Capture the cell that displays the provided text and extract its (x, y) central coordinate. 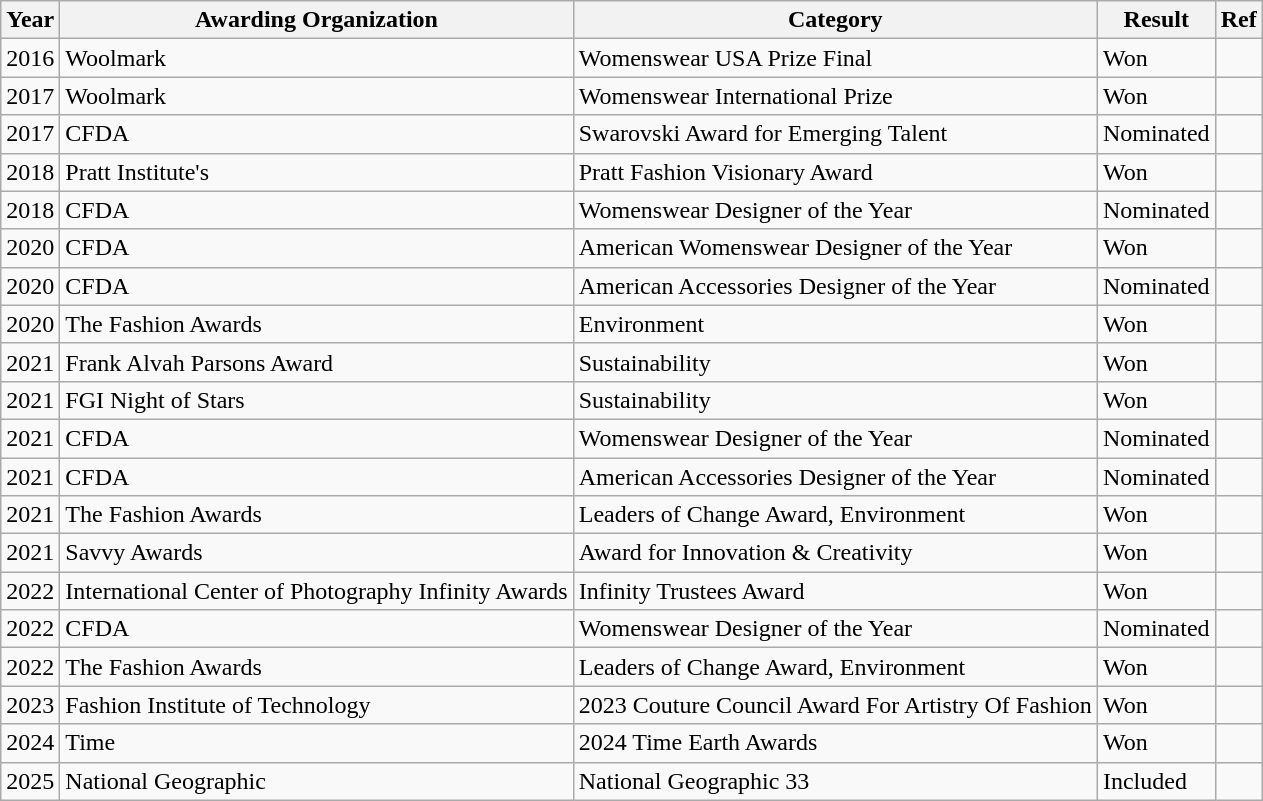
Infinity Trustees Award (835, 591)
2024 (30, 743)
National Geographic 33 (835, 781)
Result (1156, 20)
2025 (30, 781)
FGI Night of Stars (316, 400)
Fashion Institute of Technology (316, 705)
2024 Time Earth Awards (835, 743)
Awarding Organization (316, 20)
Frank Alvah Parsons Award (316, 362)
Included (1156, 781)
Womenswear USA Prize Final (835, 58)
Environment (835, 324)
Savvy Awards (316, 553)
Year (30, 20)
Pratt Fashion Visionary Award (835, 172)
2023 Couture Council Award For Artistry Of Fashion (835, 705)
Time (316, 743)
Ref (1238, 20)
Category (835, 20)
2016 (30, 58)
Womenswear International Prize (835, 96)
National Geographic (316, 781)
American Womenswear Designer of the Year (835, 248)
2023 (30, 705)
Pratt Institute's (316, 172)
Swarovski Award for Emerging Talent (835, 134)
International Center of Photography Infinity Awards (316, 591)
Award for Innovation & Creativity (835, 553)
